Search for the cell housing the specified text and yield its [x, y] center coordinate. 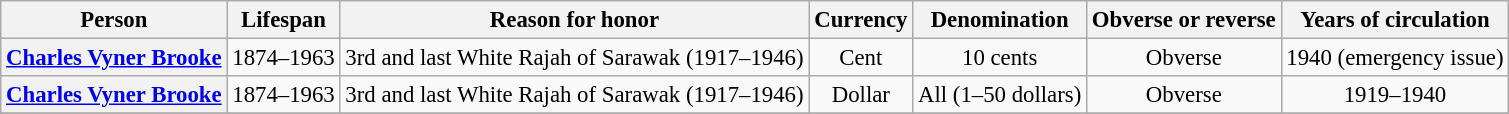
Cent [861, 58]
1940 (emergency issue) [1395, 58]
10 cents [1000, 58]
1919–1940 [1395, 95]
Person [114, 20]
Years of circulation [1395, 20]
Currency [861, 20]
Denomination [1000, 20]
Dollar [861, 95]
Lifespan [284, 20]
Obverse or reverse [1184, 20]
Reason for honor [574, 20]
All (1–50 dollars) [1000, 95]
